Identify which cell holds the provided text, then report its [X, Y] central coordinate. 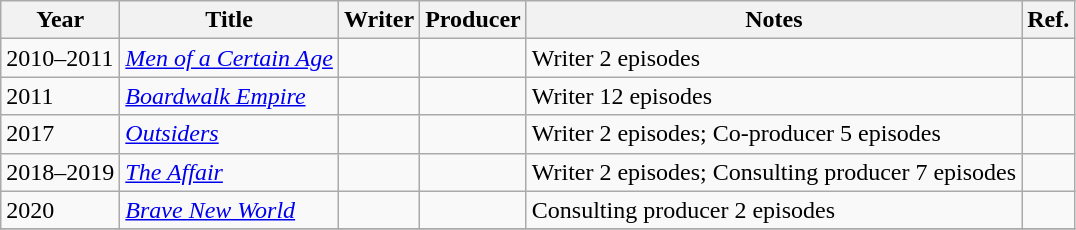
Men of a Certain Age [230, 58]
Brave New World [230, 210]
2020 [60, 210]
Writer 2 episodes [774, 58]
Writer 12 episodes [774, 96]
Title [230, 20]
Year [60, 20]
Boardwalk Empire [230, 96]
2017 [60, 134]
Ref. [1048, 20]
2010–2011 [60, 58]
Outsiders [230, 134]
2018–2019 [60, 172]
Writer 2 episodes; Consulting producer 7 episodes [774, 172]
Writer 2 episodes; Co-producer 5 episodes [774, 134]
Notes [774, 20]
Producer [474, 20]
Consulting producer 2 episodes [774, 210]
2011 [60, 96]
The Affair [230, 172]
Writer [378, 20]
